Locate the cell with the specified text and output its [X, Y] center coordinate. 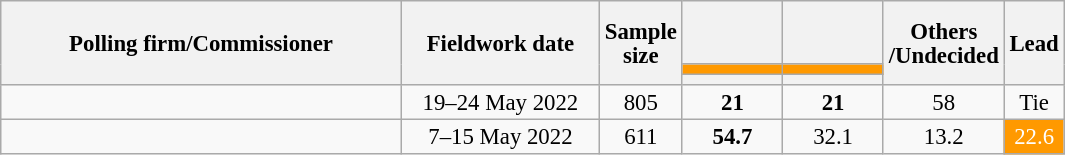
Lead [1034, 43]
Polling firm/Commissioner [202, 43]
13.2 [944, 138]
Others/Undecided [944, 43]
19–24 May 2022 [500, 102]
Fieldwork date [500, 43]
54.7 [732, 138]
805 [640, 102]
Sample size [640, 43]
Tie [1034, 102]
7–15 May 2022 [500, 138]
32.1 [834, 138]
58 [944, 102]
22.6 [1034, 138]
611 [640, 138]
